Provide the (x, y) coordinate of the cell's center where the given text is located.  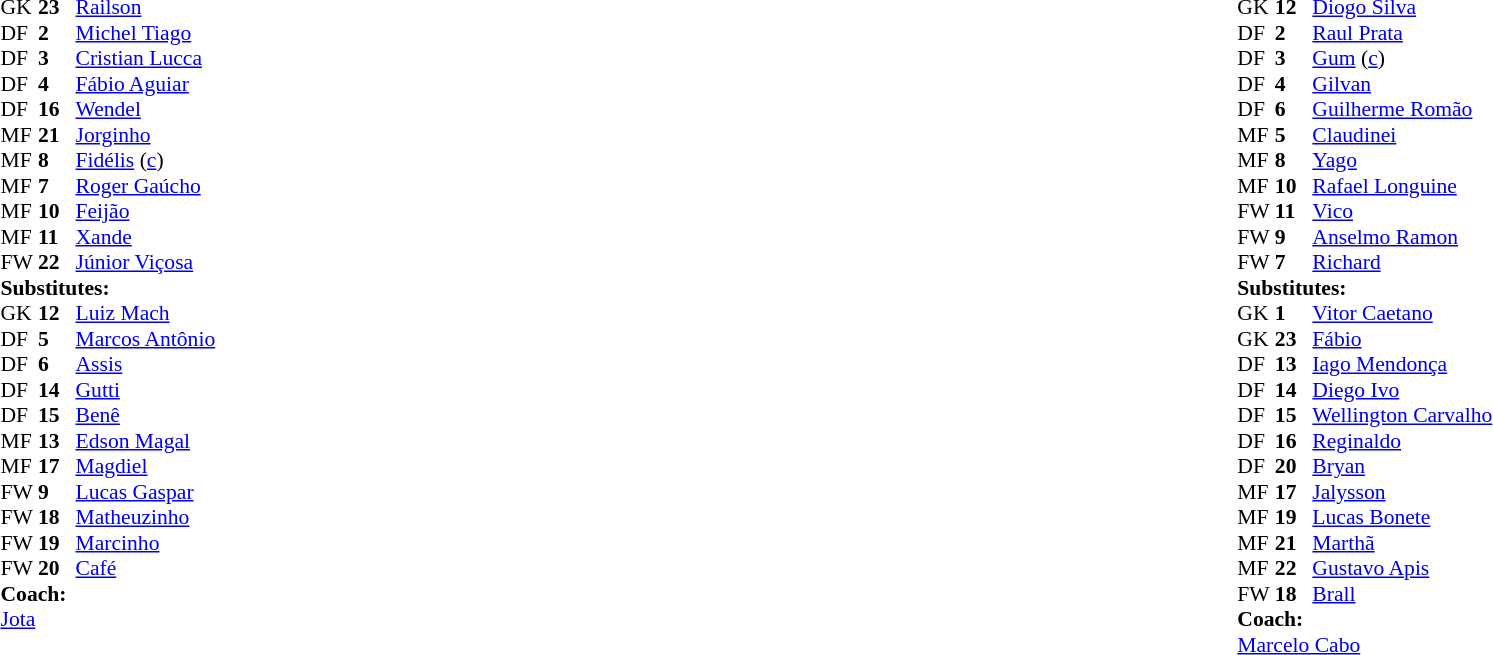
Bryan (1402, 467)
Gum (c) (1402, 59)
Guilherme Romão (1402, 109)
Yago (1402, 161)
Gilvan (1402, 84)
23 (1294, 339)
Marcos Antônio (146, 339)
Michel Tiago (146, 33)
Vitor Caetano (1402, 313)
Marthã (1402, 543)
1 (1294, 313)
Magdiel (146, 467)
Cristian Lucca (146, 59)
Brall (1402, 594)
Claudinei (1402, 135)
Fábio Aguiar (146, 84)
Roger Gaúcho (146, 186)
Marcinho (146, 543)
Richard (1402, 263)
Diego Ivo (1402, 390)
Matheuzinho (146, 517)
Assis (146, 365)
Fábio (1402, 339)
Luiz Mach (146, 313)
Raul Prata (1402, 33)
Feijão (146, 211)
Anselmo Ramon (1402, 237)
Fidélis (c) (146, 161)
Reginaldo (1402, 441)
Jalysson (1402, 492)
Júnior Viçosa (146, 263)
Lucas Bonete (1402, 517)
Iago Mendonça (1402, 365)
Gustavo Apis (1402, 569)
Wendel (146, 109)
12 (57, 313)
Benê (146, 415)
Wellington Carvalho (1402, 415)
Edson Magal (146, 441)
Jota (108, 619)
Rafael Longuine (1402, 186)
Café (146, 569)
Vico (1402, 211)
Lucas Gaspar (146, 492)
Jorginho (146, 135)
Gutti (146, 390)
Xande (146, 237)
